Scan for the cell matching the given text and deliver its [x, y] coordinate at center. 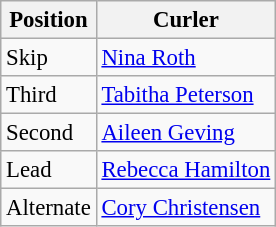
Second [48, 133]
Cory Christensen [186, 208]
Curler [186, 20]
Aileen Geving [186, 133]
Third [48, 95]
Nina Roth [186, 58]
Rebecca Hamilton [186, 170]
Position [48, 20]
Alternate [48, 208]
Skip [48, 58]
Lead [48, 170]
Tabitha Peterson [186, 95]
